Provide the [x, y] coordinate of the cell's center where the given text is located.  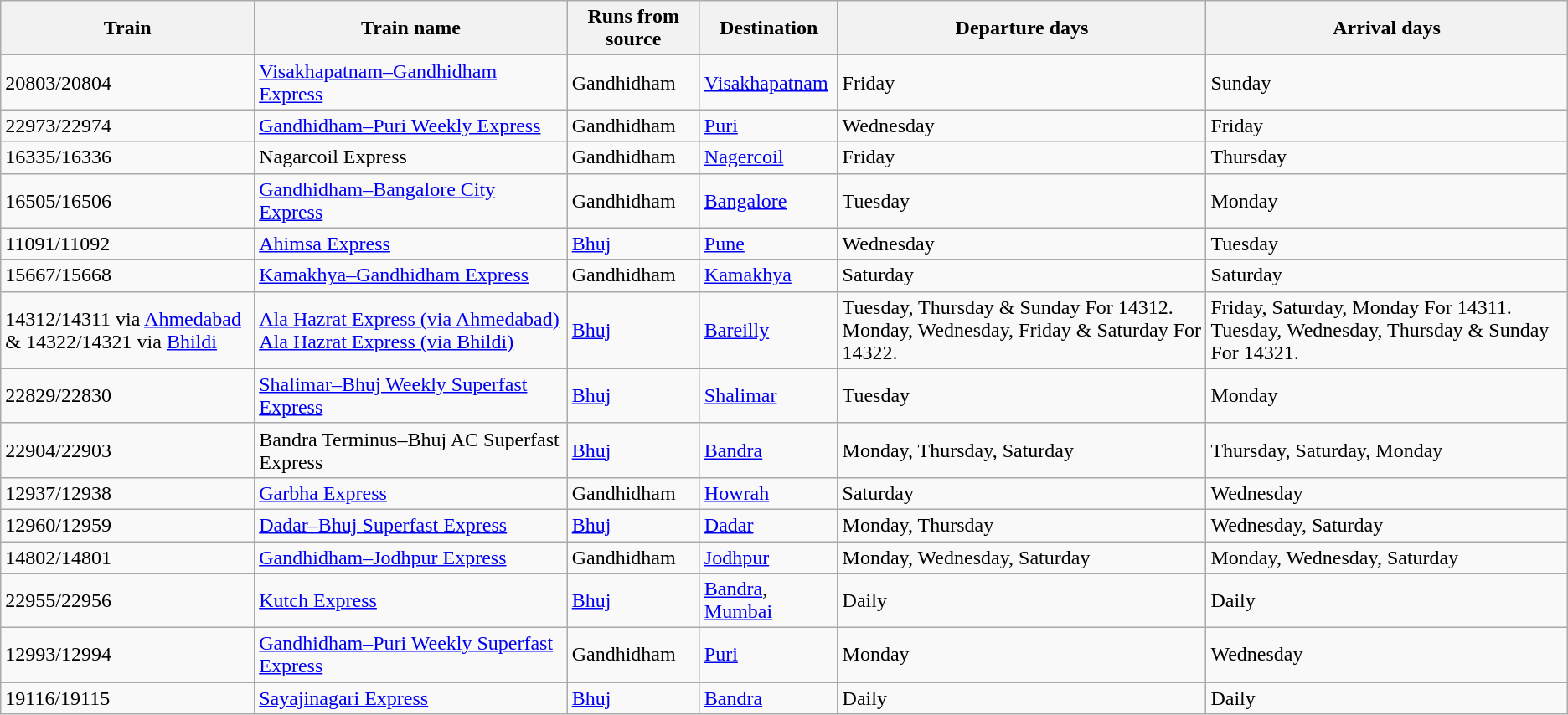
16505/16506 [127, 201]
Thursday, Saturday, Monday [1387, 450]
12960/12959 [127, 525]
Runs from source [633, 28]
Visakhapatnam–Gandhidham Express [410, 82]
Shalimar [769, 395]
16335/16336 [127, 157]
Train name [410, 28]
Train [127, 28]
15667/15668 [127, 275]
Jodhpur [769, 557]
Gandhidham–Puri Weekly Superfast Express [410, 655]
Sunday [1387, 82]
14802/14801 [127, 557]
22955/22956 [127, 601]
Dadar [769, 525]
Ahimsa Express [410, 244]
Friday, Saturday, Monday For 14311. Tuesday, Wednesday, Thursday & Sunday For 14321. [1387, 330]
12937/12938 [127, 493]
Gandhidham–Jodhpur Express [410, 557]
11091/11092 [127, 244]
Howrah [769, 493]
Kamakhya [769, 275]
Monday, Thursday, Saturday [1022, 450]
Shalimar–Bhuj Weekly Superfast Express [410, 395]
Gandhidham–Bangalore City Express [410, 201]
Bandra Terminus–Bhuj AC Superfast Express [410, 450]
19116/19115 [127, 698]
Garbha Express [410, 493]
Nagercoil [769, 157]
Thursday [1387, 157]
Bandra, Mumbai [769, 601]
Kamakhya–Gandhidham Express [410, 275]
14312/14311 via Ahmedabad & 14322/14321 via Bhildi [127, 330]
22829/22830 [127, 395]
Nagarcoil Express [410, 157]
Monday, Thursday [1022, 525]
12993/12994 [127, 655]
20803/20804 [127, 82]
Visakhapatnam [769, 82]
22973/22974 [127, 126]
Wednesday, Saturday [1387, 525]
Kutch Express [410, 601]
Arrival days [1387, 28]
Ala Hazrat Express (via Ahmedabad) Ala Hazrat Express (via Bhildi) [410, 330]
Sayajinagari Express [410, 698]
Destination [769, 28]
Pune [769, 244]
Bangalore [769, 201]
Dadar–Bhuj Superfast Express [410, 525]
22904/22903 [127, 450]
Bareilly [769, 330]
Departure days [1022, 28]
Gandhidham–Puri Weekly Express [410, 126]
Tuesday, Thursday & Sunday For 14312. Monday, Wednesday, Friday & Saturday For 14322. [1022, 330]
